Output the [X, Y] coordinate of the center of the cell containing the given text.  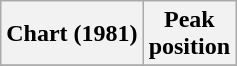
Peakposition [189, 34]
Chart (1981) [72, 34]
